Detect which cell encompasses the target text, then output its (X, Y) center coordinate. 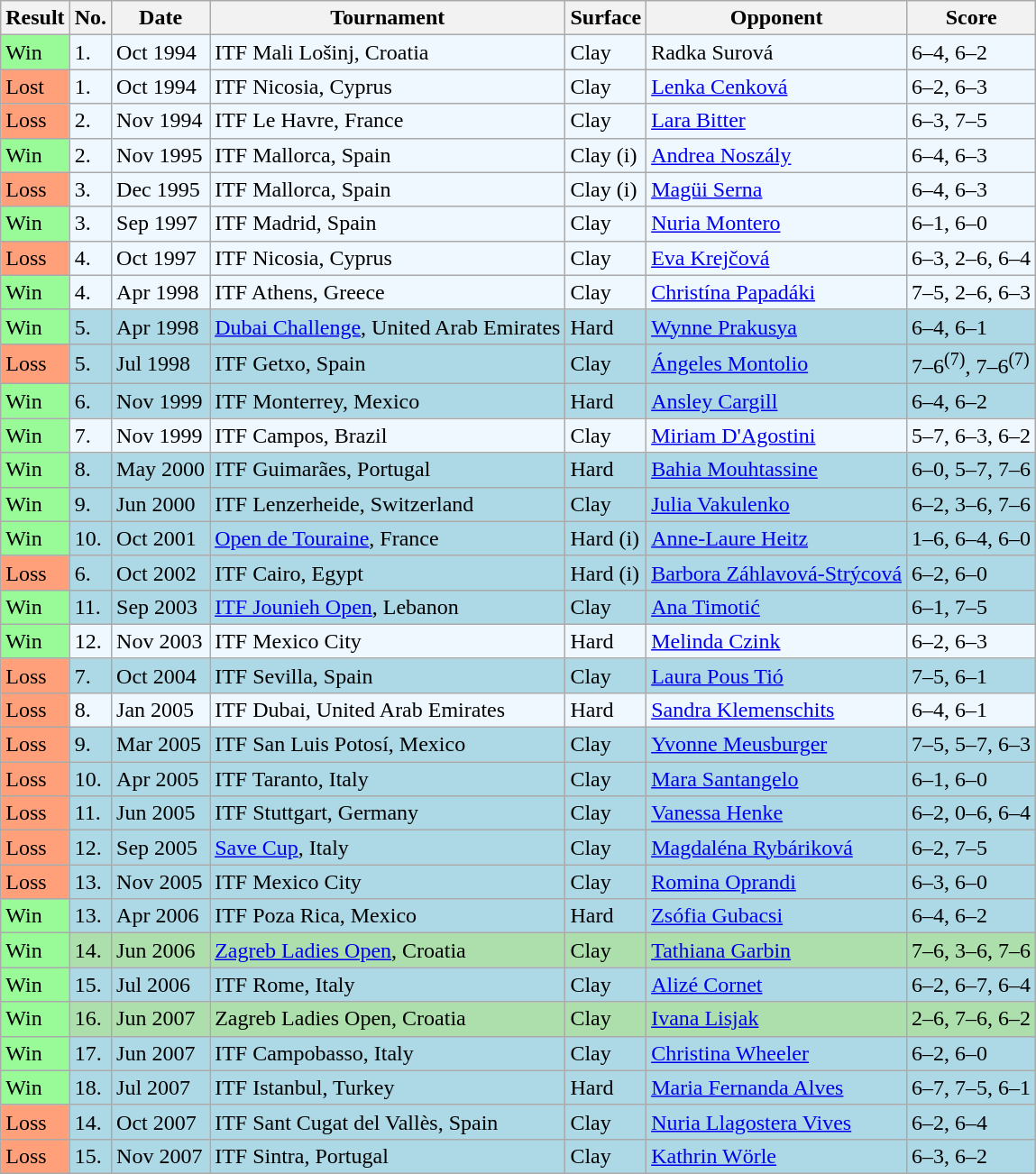
Lost (35, 87)
7–6(7), 7–6(7) (972, 364)
Romina Oprandi (777, 882)
Opponent (777, 18)
17. (90, 1053)
Apr 2005 (160, 779)
Lenka Cenková (777, 87)
Jul 1998 (160, 364)
Oct 1997 (160, 258)
ITF Istanbul, Turkey (388, 1087)
Jan 2005 (160, 710)
ITF Campos, Brazil (388, 436)
ITF Monterrey, Mexico (388, 401)
Lara Bitter (777, 121)
ITF Cairo, Egypt (388, 573)
Nov 1994 (160, 121)
Jun 2000 (160, 504)
Andrea Noszály (777, 155)
Eva Krejčová (777, 258)
Mara Santangelo (777, 779)
ITF Dubai, United Arab Emirates (388, 710)
Maria Fernanda Alves (777, 1087)
Ana Timotić (777, 607)
Julia Vakulenko (777, 504)
6–2, 0–6, 6–4 (972, 813)
Date (160, 18)
ITF Sevilla, Spain (388, 675)
6–2, 3–6, 7–6 (972, 504)
Alizé Cornet (777, 985)
6–0, 5–7, 7–6 (972, 470)
1–6, 6–4, 6–0 (972, 538)
Oct 2002 (160, 573)
Dec 1995 (160, 189)
Dubai Challenge, United Arab Emirates (388, 326)
6–1, 7–5 (972, 607)
ITF Guimarães, Portugal (388, 470)
Christína Papadáki (777, 292)
May 2000 (160, 470)
Vanessa Henke (777, 813)
Ansley Cargill (777, 401)
Tournament (388, 18)
ITF Campobasso, Italy (388, 1053)
6–3, 6–2 (972, 1156)
Ivana Lisjak (777, 1019)
18. (90, 1087)
Nov 2007 (160, 1156)
ITF Jounieh Open, Lebanon (388, 607)
6–2, 6–7, 6–4 (972, 985)
ITF Sant Cugat del Vallès, Spain (388, 1122)
Nov 2003 (160, 641)
Sep 2005 (160, 848)
ITF Rome, Italy (388, 985)
Mar 2005 (160, 745)
ITF Lenzerheide, Switzerland (388, 504)
Jun 2006 (160, 950)
Bahia Mouhtassine (777, 470)
Zsófia Gubacsi (777, 916)
Surface (606, 18)
ITF Taranto, Italy (388, 779)
Oct 2004 (160, 675)
ITF Athens, Greece (388, 292)
Christina Wheeler (777, 1053)
2–6, 7–6, 6–2 (972, 1019)
Laura Pous Tió (777, 675)
Tathiana Garbin (777, 950)
ITF Le Havre, France (388, 121)
Magdaléna Rybáriková (777, 848)
7–5, 2–6, 6–3 (972, 292)
Barbora Záhlavová-Strýcová (777, 573)
6–3, 7–5 (972, 121)
ITF Poza Rica, Mexico (388, 916)
Open de Touraine, France (388, 538)
Melinda Czink (777, 641)
ITF Getxo, Spain (388, 364)
Jun 2005 (160, 813)
Sandra Klemenschits (777, 710)
Wynne Prakusya (777, 326)
5–7, 6–3, 6–2 (972, 436)
ITF Stuttgart, Germany (388, 813)
Oct 2007 (160, 1122)
Save Cup, Italy (388, 848)
7–5, 6–1 (972, 675)
Magüi Serna (777, 189)
6–2, 7–5 (972, 848)
Sep 2003 (160, 607)
Jul 2006 (160, 985)
6–3, 6–0 (972, 882)
16. (90, 1019)
Anne-Laure Heitz (777, 538)
Nuria Montero (777, 224)
6–7, 7–5, 6–1 (972, 1087)
Nov 1995 (160, 155)
Radka Surová (777, 52)
Kathrin Wörle (777, 1156)
7–6, 3–6, 7–6 (972, 950)
ITF Sintra, Portugal (388, 1156)
Sep 1997 (160, 224)
Oct 2001 (160, 538)
ITF San Luis Potosí, Mexico (388, 745)
Nuria Llagostera Vives (777, 1122)
Result (35, 18)
Ángeles Montolio (777, 364)
Yvonne Meusburger (777, 745)
Jul 2007 (160, 1087)
ITF Madrid, Spain (388, 224)
Nov 2005 (160, 882)
Score (972, 18)
6–3, 2–6, 6–4 (972, 258)
Miriam D'Agostini (777, 436)
ITF Mali Lošinj, Croatia (388, 52)
No. (90, 18)
6–2, 6–4 (972, 1122)
7–5, 5–7, 6–3 (972, 745)
Apr 2006 (160, 916)
